Determine the (X, Y) coordinate at the center of the cell enclosing the given text.  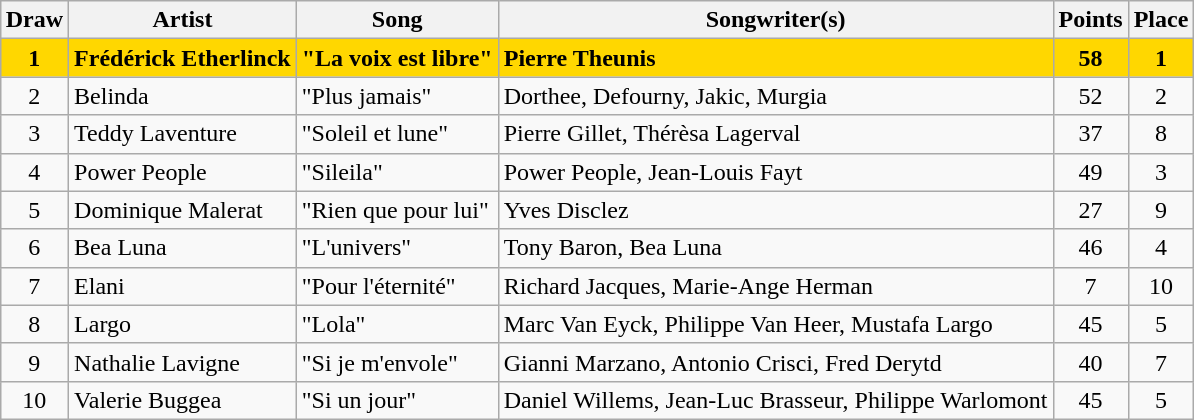
46 (1090, 248)
Song (397, 20)
Valerie Buggea (183, 400)
"Sileila" (397, 172)
Tony Baron, Bea Luna (776, 248)
Pierre Theunis (776, 58)
Nathalie Lavigne (183, 362)
Elani (183, 286)
Points (1090, 20)
Power People (183, 172)
Richard Jacques, Marie-Ange Herman (776, 286)
"Si un jour" (397, 400)
"Lola" (397, 324)
"Soleil et lune" (397, 134)
"Si je m'envole" (397, 362)
Dorthee, Defourny, Jakic, Murgia (776, 96)
27 (1090, 210)
Bea Luna (183, 248)
40 (1090, 362)
"Rien que pour lui" (397, 210)
Belinda (183, 96)
Teddy Laventure (183, 134)
Frédérick Etherlinck (183, 58)
Dominique Malerat (183, 210)
Draw (34, 20)
Largo (183, 324)
Artist (183, 20)
37 (1090, 134)
Gianni Marzano, Antonio Crisci, Fred Derytd (776, 362)
52 (1090, 96)
Power People, Jean-Louis Fayt (776, 172)
6 (34, 248)
"L'univers" (397, 248)
Yves Disclez (776, 210)
Marc Van Eyck, Philippe Van Heer, Mustafa Largo (776, 324)
Songwriter(s) (776, 20)
"La voix est libre" (397, 58)
"Pour l'éternité" (397, 286)
58 (1090, 58)
Daniel Willems, Jean-Luc Brasseur, Philippe Warlomont (776, 400)
Place (1161, 20)
49 (1090, 172)
"Plus jamais" (397, 96)
Pierre Gillet, Thérèsa Lagerval (776, 134)
